Scan for the cell matching the given text and deliver its (X, Y) coordinate at center. 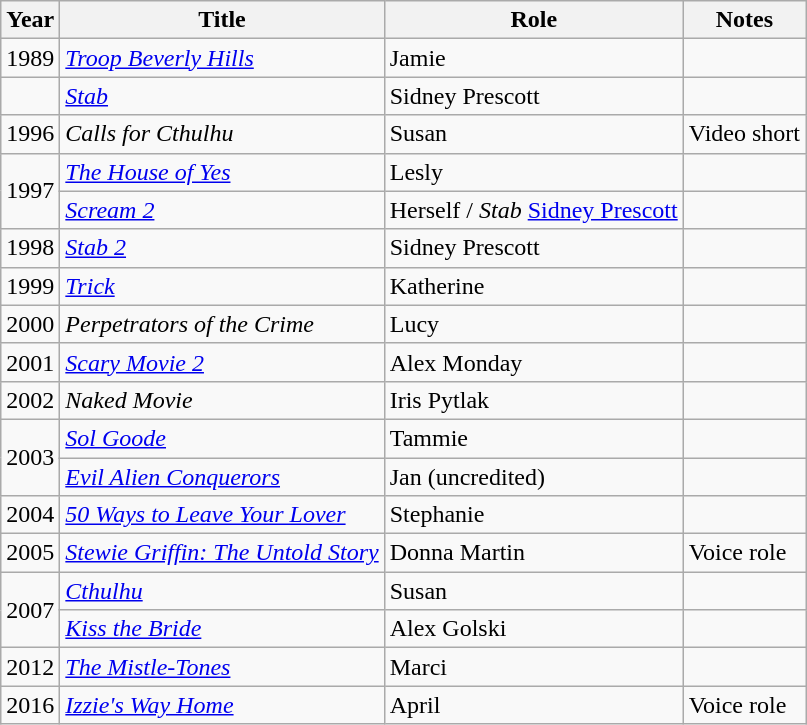
Troop Beverly Hills (222, 58)
Trick (222, 286)
Video short (744, 134)
Lesly (534, 172)
1996 (30, 134)
Notes (744, 20)
2003 (30, 457)
Calls for Cthulhu (222, 134)
Kiss the Bride (222, 629)
Stab (222, 96)
Jan (uncredited) (534, 477)
2007 (30, 610)
Tammie (534, 438)
Alex Monday (534, 362)
Katherine (534, 286)
The House of Yes (222, 172)
2000 (30, 324)
2005 (30, 553)
Jamie (534, 58)
April (534, 705)
Sol Goode (222, 438)
2001 (30, 362)
2004 (30, 515)
50 Ways to Leave Your Lover (222, 515)
Perpetrators of the Crime (222, 324)
Lucy (534, 324)
2016 (30, 705)
1999 (30, 286)
Evil Alien Conquerors (222, 477)
1997 (30, 191)
Herself / Stab Sidney Prescott (534, 210)
Stewie Griffin: The Untold Story (222, 553)
2012 (30, 667)
Stab 2 (222, 248)
Donna Martin (534, 553)
The Mistle-Tones (222, 667)
Cthulhu (222, 591)
Title (222, 20)
Alex Golski (534, 629)
Izzie's Way Home (222, 705)
Year (30, 20)
Stephanie (534, 515)
Role (534, 20)
Scary Movie 2 (222, 362)
Iris Pytlak (534, 400)
1998 (30, 248)
Naked Movie (222, 400)
1989 (30, 58)
Marci (534, 667)
2002 (30, 400)
Scream 2 (222, 210)
